Locate the cell with the specified text and output its [X, Y] center coordinate. 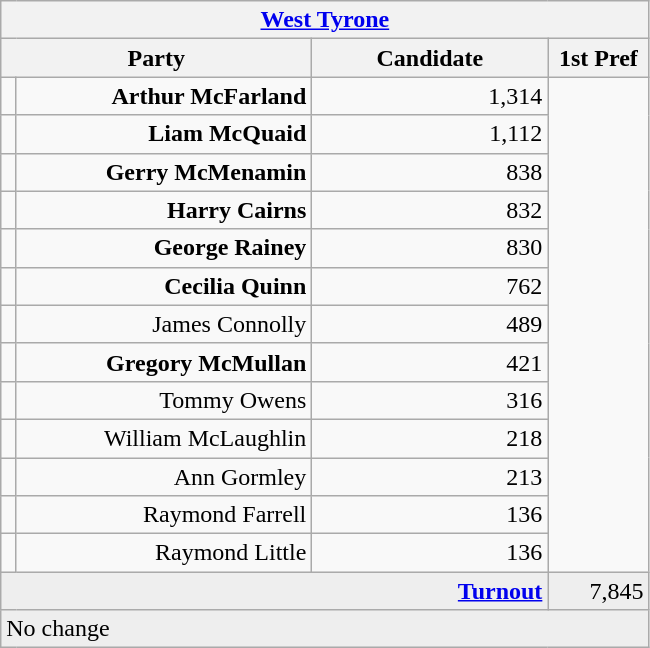
1st Pref [598, 58]
No change [325, 629]
Arthur McFarland [164, 96]
213 [430, 477]
Gregory McMullan [164, 362]
William McLaughlin [164, 438]
Ann Gormley [164, 477]
421 [430, 362]
218 [430, 438]
Party [156, 58]
James Connolly [164, 324]
Raymond Farrell [164, 515]
Turnout [274, 591]
830 [430, 248]
832 [430, 210]
Liam McQuaid [164, 134]
7,845 [598, 591]
1,314 [430, 96]
Gerry McMenamin [164, 172]
Cecilia Quinn [164, 286]
316 [430, 400]
Tommy Owens [164, 400]
Raymond Little [164, 553]
762 [430, 286]
838 [430, 172]
George Rainey [164, 248]
489 [430, 324]
1,112 [430, 134]
West Tyrone [325, 20]
Harry Cairns [164, 210]
Candidate [430, 58]
